Provide the (x, y) coordinate of the cell's center where the given text is located.  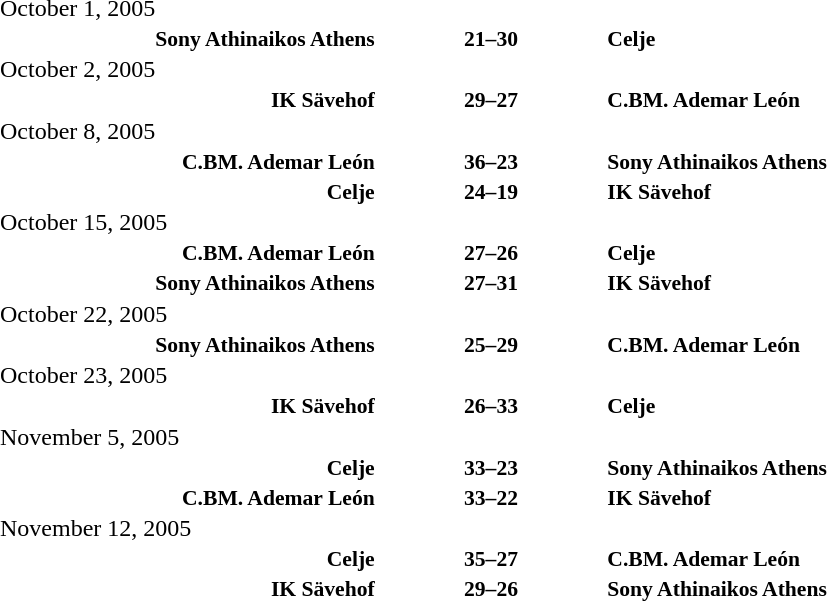
21–30 (492, 38)
29–27 (492, 100)
27–31 (492, 283)
26–33 (492, 406)
27–26 (492, 253)
33–22 (492, 498)
24–19 (492, 192)
25–29 (492, 344)
33–23 (492, 468)
35–27 (492, 559)
36–23 (492, 162)
